Return the (X, Y) coordinate for the center point of the cell that contains the specified text.  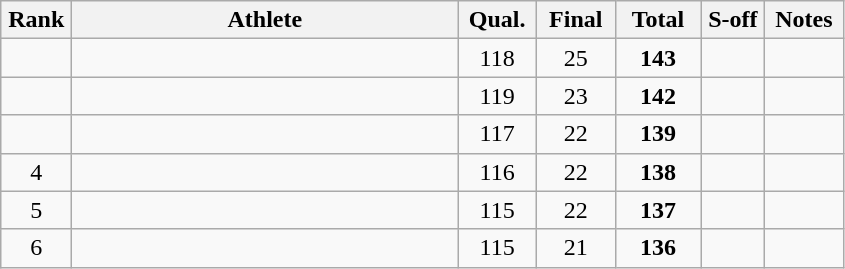
Notes (804, 20)
5 (36, 210)
142 (658, 96)
6 (36, 248)
139 (658, 134)
Athlete (265, 20)
23 (576, 96)
136 (658, 248)
Rank (36, 20)
116 (498, 172)
137 (658, 210)
117 (498, 134)
21 (576, 248)
Final (576, 20)
25 (576, 58)
4 (36, 172)
119 (498, 96)
Qual. (498, 20)
143 (658, 58)
138 (658, 172)
Total (658, 20)
S-off (733, 20)
118 (498, 58)
